Identify which cell holds the provided text, then report its [x, y] central coordinate. 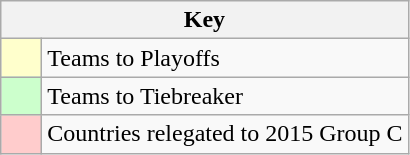
Key [204, 20]
Teams to Playoffs [225, 58]
Countries relegated to 2015 Group C [225, 134]
Teams to Tiebreaker [225, 96]
